Provide the [x, y] coordinate of the cell's center where the given text is located.  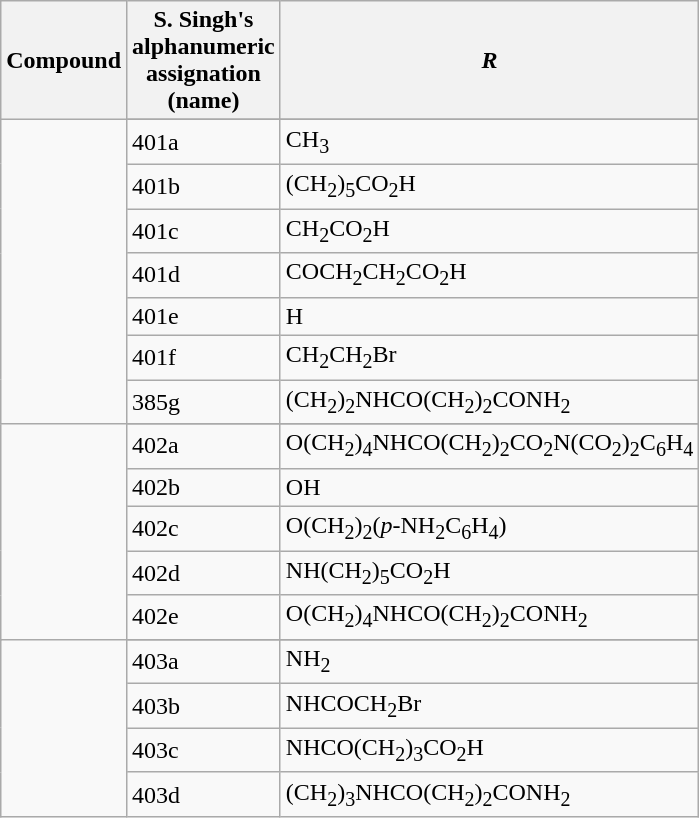
401d [204, 275]
401b [204, 186]
385g [204, 402]
402e [204, 617]
401e [204, 316]
O(CH2)4NHCO(CH2)2CO2N(CO2)2C6H4 [489, 446]
402a [204, 446]
O(CH2)4NHCO(CH2)2CONH2 [489, 617]
(CH2)3NHCO(CH2)2CONH2 [489, 794]
403d [204, 794]
(CH2)5CO2H [489, 186]
402c [204, 528]
402d [204, 573]
NH2 [489, 661]
COCH2CH2CO2H [489, 275]
H [489, 316]
403c [204, 750]
CH2CO2H [489, 230]
NHCOCH2Br [489, 706]
S. Singh'salphanumericassignation(name) [204, 60]
403b [204, 706]
Compound [64, 60]
NHCO(CH2)3CO2H [489, 750]
R [489, 60]
401c [204, 230]
403a [204, 661]
401f [204, 357]
O(CH2)2(p-NH2C6H4) [489, 528]
NH(CH2)5CO2H [489, 573]
CH2CH2Br [489, 357]
401a [204, 142]
(CH2)2NHCO(CH2)2CONH2 [489, 402]
OH [489, 487]
CH3 [489, 142]
402b [204, 487]
